Determine the (x, y) coordinate at the center of the cell enclosing the given text.  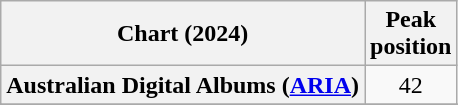
Australian Digital Albums (ARIA) (183, 85)
Peakposition (411, 34)
42 (411, 85)
Chart (2024) (183, 34)
